Search for the cell housing the specified text and yield its (x, y) center coordinate. 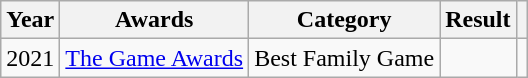
Year (30, 20)
2021 (30, 58)
Result (478, 20)
Best Family Game (344, 58)
Awards (154, 20)
The Game Awards (154, 58)
Category (344, 20)
